Return the [x, y] coordinate for the center point of the cell that contains the specified text.  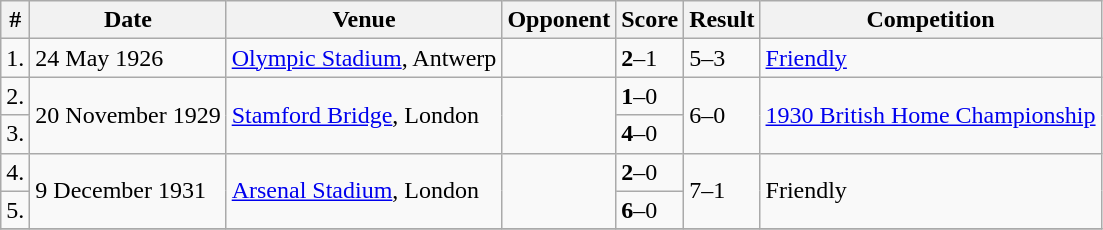
3. [16, 134]
7–1 [722, 191]
Opponent [559, 20]
2. [16, 96]
24 May 1926 [128, 58]
9 December 1931 [128, 191]
2–1 [650, 58]
4. [16, 172]
2–0 [650, 172]
# [16, 20]
Venue [364, 20]
5. [16, 210]
Score [650, 20]
1930 British Home Championship [930, 115]
Olympic Stadium, Antwerp [364, 58]
Competition [930, 20]
Arsenal Stadium, London [364, 191]
1. [16, 58]
20 November 1929 [128, 115]
4–0 [650, 134]
1–0 [650, 96]
Date [128, 20]
Result [722, 20]
5–3 [722, 58]
Stamford Bridge, London [364, 115]
